From the cell containing the given text, extract its center point as [x, y] coordinate. 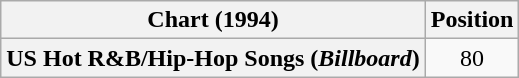
80 [472, 58]
US Hot R&B/Hip-Hop Songs (Billboard) [213, 58]
Chart (1994) [213, 20]
Position [472, 20]
